Locate the cell with the specified text and output its [x, y] center coordinate. 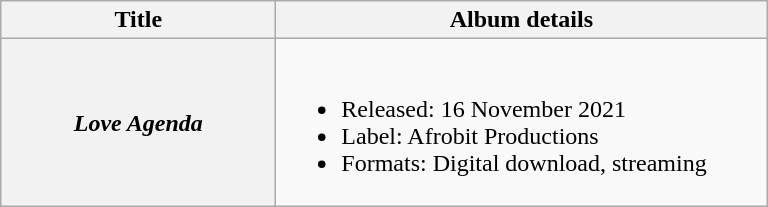
Album details [522, 20]
Released: 16 November 2021Label: Afrobit ProductionsFormats: Digital download, streaming [522, 122]
Title [138, 20]
Love Agenda [138, 122]
